Locate the cell with the specified text and output its [X, Y] center coordinate. 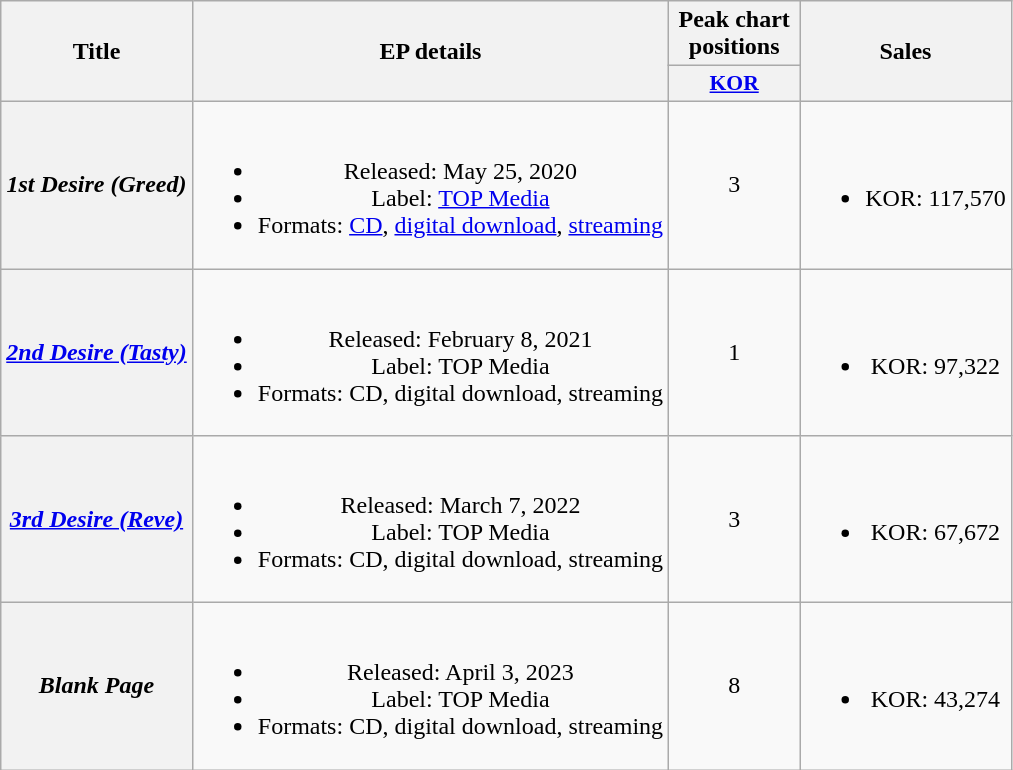
Blank Page [97, 686]
Peak chart positions [734, 34]
3rd Desire (Reve) [97, 520]
KOR: 67,672 [906, 520]
KOR: 97,322 [906, 352]
1st Desire (Greed) [97, 184]
Sales [906, 52]
Released: February 8, 2021Label: TOP MediaFormats: CD, digital download, streaming [430, 352]
KOR: 43,274 [906, 686]
Released: March 7, 2022Label: TOP MediaFormats: CD, digital download, streaming [430, 520]
KOR: 117,570 [906, 184]
EP details [430, 52]
1 [734, 352]
KOR [734, 84]
Title [97, 52]
8 [734, 686]
2nd Desire (Tasty) [97, 352]
Released: April 3, 2023Label: TOP MediaFormats: CD, digital download, streaming [430, 686]
Released: May 25, 2020Label: TOP MediaFormats: CD, digital download, streaming [430, 184]
